Output the [X, Y] coordinate of the center of the cell containing the given text.  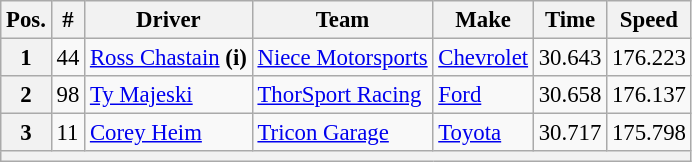
Time [570, 20]
Ty Majeski [169, 95]
30.643 [570, 58]
2 [26, 95]
30.658 [570, 95]
Chevrolet [483, 58]
176.137 [650, 95]
11 [68, 133]
Pos. [26, 20]
44 [68, 58]
175.798 [650, 133]
3 [26, 133]
Make [483, 20]
1 [26, 58]
98 [68, 95]
Corey Heim [169, 133]
30.717 [570, 133]
Driver [169, 20]
Ross Chastain (i) [169, 58]
Toyota [483, 133]
Tricon Garage [342, 133]
Niece Motorsports [342, 58]
Ford [483, 95]
Speed [650, 20]
# [68, 20]
176.223 [650, 58]
ThorSport Racing [342, 95]
Team [342, 20]
